Output the [x, y] coordinate of the center of the cell containing the given text.  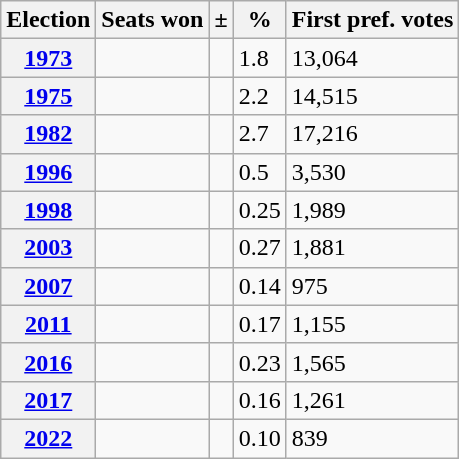
17,216 [372, 134]
0.16 [260, 400]
Election [48, 20]
2.2 [260, 96]
2.7 [260, 134]
1,565 [372, 362]
1998 [48, 210]
1982 [48, 134]
1.8 [260, 58]
0.10 [260, 438]
% [260, 20]
2007 [48, 286]
First pref. votes [372, 20]
0.25 [260, 210]
0.27 [260, 248]
3,530 [372, 172]
13,064 [372, 58]
1973 [48, 58]
1,989 [372, 210]
2003 [48, 248]
839 [372, 438]
2022 [48, 438]
± [221, 20]
0.17 [260, 324]
0.5 [260, 172]
0.14 [260, 286]
1996 [48, 172]
975 [372, 286]
Seats won [152, 20]
2017 [48, 400]
1975 [48, 96]
2016 [48, 362]
1,881 [372, 248]
1,155 [372, 324]
0.23 [260, 362]
2011 [48, 324]
1,261 [372, 400]
14,515 [372, 96]
